Return [X, Y] of the center of cell containing provided text 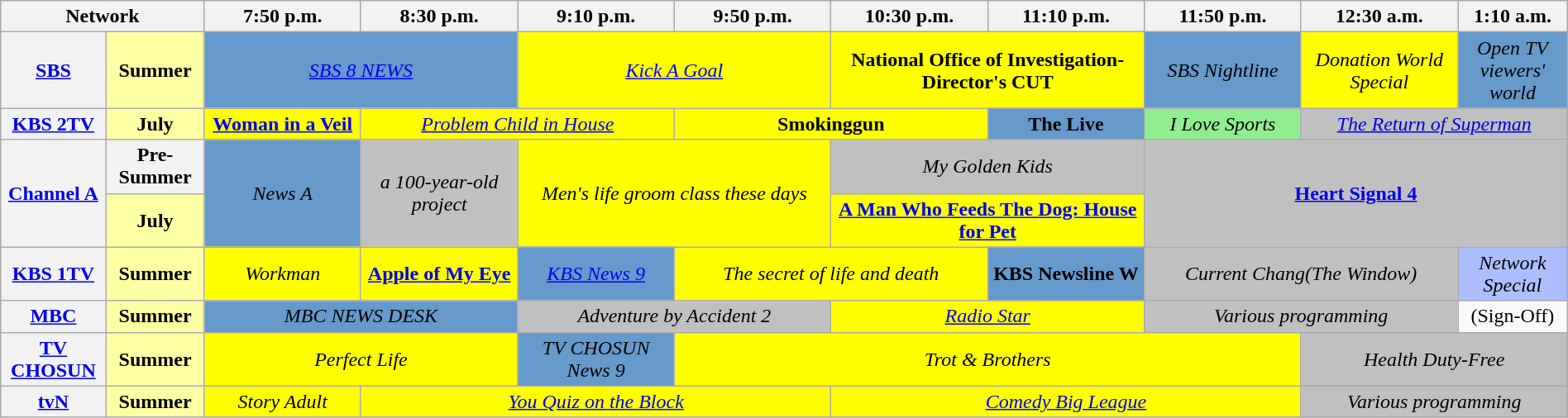
Workman [283, 274]
10:30 p.m. [910, 17]
SBS 8 NEWS [361, 70]
11:10 p.m. [1065, 17]
The secret of life and death [830, 274]
11:50 p.m. [1222, 17]
I Love Sports [1222, 124]
Heart Signal 4 [1356, 193]
9:10 p.m. [595, 17]
Perfect Life [361, 359]
1:10 a.m. [1513, 17]
Kick A Goal [675, 70]
Health Duty-Free [1434, 359]
Donation World Special [1379, 70]
News A [283, 193]
Network Special [1513, 274]
My Golden Kids [987, 167]
7:50 p.m. [283, 17]
8:30 p.m. [438, 17]
Open TV viewers' world [1513, 70]
KBS 1TV [53, 274]
Channel A [53, 193]
Current Chang(The Window) [1302, 274]
TV CHOSUN [53, 359]
SBS [53, 70]
Story Adult [283, 401]
A Man Who Feeds The Dog: House for Pet [987, 220]
12:30 a.m. [1379, 17]
Comedy Big League [1066, 401]
Apple of My Eye [438, 274]
Trot & Brothers [987, 359]
tvN [53, 401]
Smokinggun [830, 124]
Problem Child in House [518, 124]
Radio Star [987, 316]
KBS Newsline W [1065, 274]
KBS News 9 [595, 274]
You Quiz on the Block [595, 401]
The Live [1065, 124]
TV CHOSUN News 9 [595, 359]
MBC [53, 316]
Pre-Summer [155, 167]
(Sign-Off) [1513, 316]
Woman in a Veil [283, 124]
Adventure by Accident 2 [675, 316]
a 100-year-old project [438, 193]
KBS 2TV [53, 124]
SBS Nightline [1222, 70]
National Office of Investigation-Director's CUT [987, 70]
The Return of Superman [1434, 124]
9:50 p.m. [753, 17]
Men's life groom class these days [675, 193]
MBC NEWS DESK [361, 316]
Network [103, 17]
